Detect which cell encompasses the target text, then output its (X, Y) center coordinate. 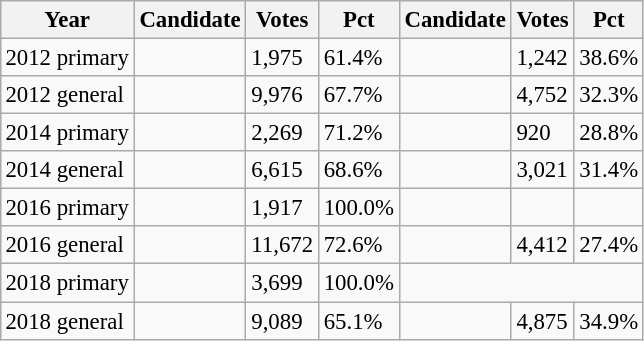
27.4% (608, 245)
2014 primary (67, 133)
2012 general (67, 95)
34.9% (608, 321)
11,672 (282, 245)
2016 general (67, 245)
2,269 (282, 133)
71.2% (358, 133)
72.6% (358, 245)
6,615 (282, 170)
65.1% (358, 321)
4,412 (542, 245)
3,699 (282, 283)
2012 primary (67, 57)
1,917 (282, 208)
1,975 (282, 57)
2018 primary (67, 283)
38.6% (608, 57)
61.4% (358, 57)
28.8% (608, 133)
32.3% (608, 95)
4,875 (542, 321)
67.7% (358, 95)
68.6% (358, 170)
2018 general (67, 321)
920 (542, 133)
1,242 (542, 57)
31.4% (608, 170)
Year (67, 20)
9,976 (282, 95)
4,752 (542, 95)
2016 primary (67, 208)
2014 general (67, 170)
9,089 (282, 321)
3,021 (542, 170)
